Extract the [X, Y] coordinate from the center of the cell holding the provided text.  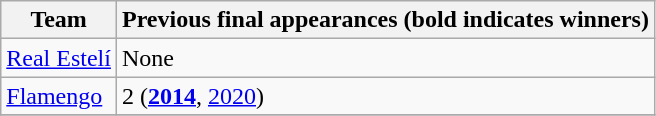
Flamengo [59, 96]
2 (2014, 2020) [385, 96]
None [385, 58]
Team [59, 20]
Real Estelí [59, 58]
Previous final appearances (bold indicates winners) [385, 20]
